Locate the cell with the specified text and output its (X, Y) center coordinate. 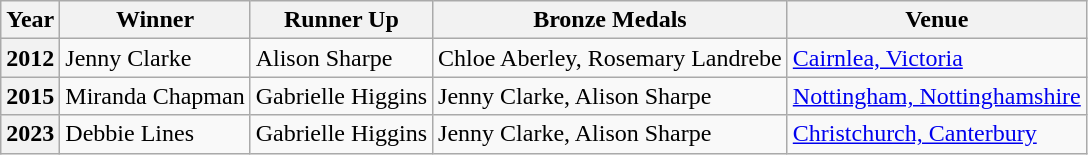
Nottingham, Nottinghamshire (936, 96)
Runner Up (341, 20)
2012 (30, 58)
Venue (936, 20)
Bronze Medals (610, 20)
Year (30, 20)
Alison Sharpe (341, 58)
Chloe Aberley, Rosemary Landrebe (610, 58)
Debbie Lines (155, 134)
Miranda Chapman (155, 96)
2015 (30, 96)
Jenny Clarke (155, 58)
Winner (155, 20)
Christchurch, Canterbury (936, 134)
2023 (30, 134)
Cairnlea, Victoria (936, 58)
